From the cell containing the given text, extract its center point as (X, Y) coordinate. 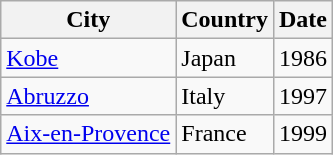
Country (225, 20)
Aix-en-Provence (88, 134)
Abruzzo (88, 96)
France (225, 134)
Italy (225, 96)
1997 (302, 96)
1986 (302, 58)
City (88, 20)
1999 (302, 134)
Kobe (88, 58)
Japan (225, 58)
Date (302, 20)
